Extract the [X, Y] coordinate from the center of the cell holding the provided text.  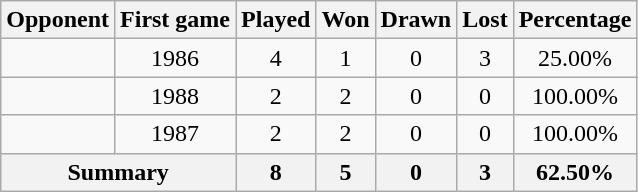
Lost [485, 20]
Summary [118, 172]
First game [176, 20]
25.00% [575, 58]
Opponent [58, 20]
Played [276, 20]
5 [346, 172]
1987 [176, 134]
4 [276, 58]
1988 [176, 96]
Drawn [416, 20]
62.50% [575, 172]
Percentage [575, 20]
8 [276, 172]
Won [346, 20]
1 [346, 58]
1986 [176, 58]
